Search for the cell housing the specified text and yield its (X, Y) center coordinate. 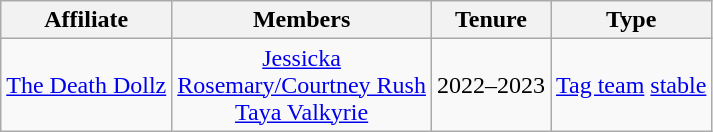
2022–2023 (490, 85)
Affiliate (86, 20)
Tenure (490, 20)
JessickaRosemary/Courtney RushTaya Valkyrie (302, 85)
Members (302, 20)
Type (632, 20)
Tag team stable (632, 85)
The Death Dollz (86, 85)
